Provide the (x, y) coordinate of the cell's center where the given text is located.  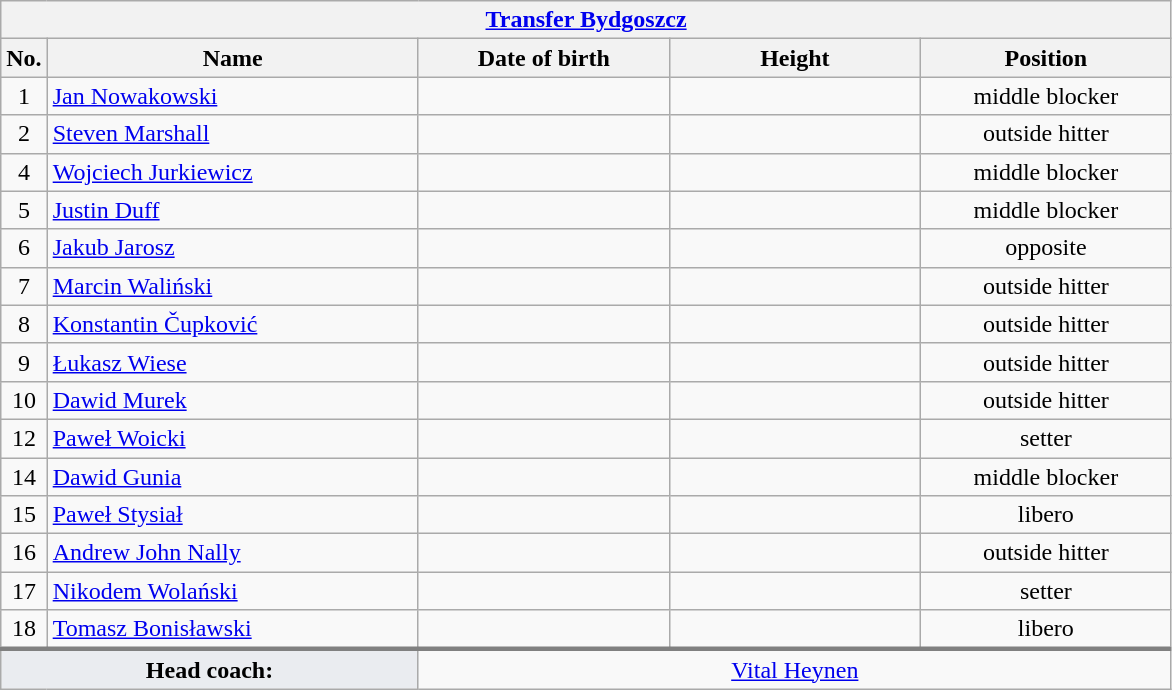
No. (24, 58)
Łukasz Wiese (232, 362)
2 (24, 134)
Marcin Waliński (232, 286)
8 (24, 324)
Tomasz Bonisławski (232, 630)
1 (24, 96)
Position (1046, 58)
Paweł Stysiał (232, 515)
Dawid Gunia (232, 477)
Transfer Bydgoszcz (586, 20)
Andrew John Nally (232, 553)
14 (24, 477)
5 (24, 210)
Konstantin Čupković (232, 324)
Date of birth (544, 58)
15 (24, 515)
6 (24, 248)
Paweł Woicki (232, 438)
Wojciech Jurkiewicz (232, 172)
7 (24, 286)
16 (24, 553)
10 (24, 400)
4 (24, 172)
Dawid Murek (232, 400)
Vital Heynen (794, 669)
Name (232, 58)
Jakub Jarosz (232, 248)
opposite (1046, 248)
Jan Nowakowski (232, 96)
18 (24, 630)
Justin Duff (232, 210)
Nikodem Wolański (232, 591)
17 (24, 591)
Steven Marshall (232, 134)
9 (24, 362)
Head coach: (210, 669)
Height (794, 58)
12 (24, 438)
